From the cell containing the given text, extract its center point as (X, Y) coordinate. 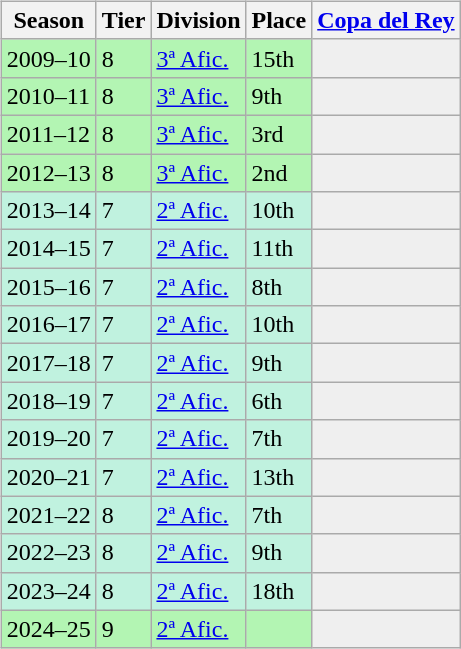
13th (279, 477)
11th (279, 249)
2011–12 (48, 134)
Season (48, 20)
2009–10 (48, 58)
Copa del Rey (386, 20)
2012–13 (48, 173)
2014–15 (48, 249)
2024–25 (48, 629)
2018–19 (48, 401)
2020–21 (48, 477)
6th (279, 401)
2023–24 (48, 591)
2016–17 (48, 325)
9 (124, 629)
2nd (279, 173)
3rd (279, 134)
18th (279, 591)
15th (279, 58)
Place (279, 20)
8th (279, 287)
2013–14 (48, 211)
2019–20 (48, 439)
Division (198, 20)
2021–22 (48, 515)
2010–11 (48, 96)
2022–23 (48, 553)
Tier (124, 20)
2015–16 (48, 287)
2017–18 (48, 363)
